Return [X, Y] of the center of cell containing provided text 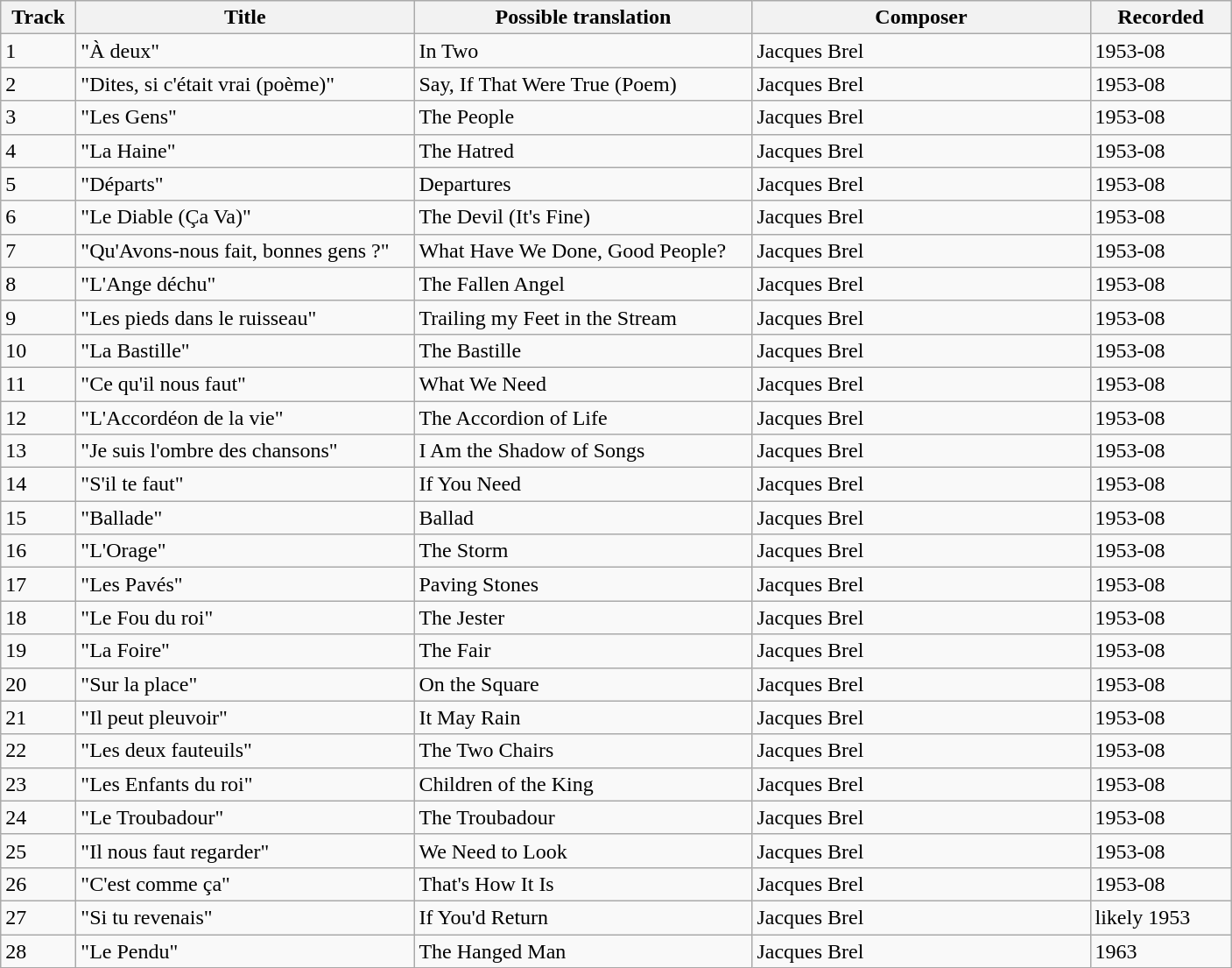
If You Need [583, 484]
"Ce qu'il nous faut" [245, 384]
"Les Enfants du roi" [245, 784]
It May Rain [583, 717]
"C'est comme ça" [245, 884]
"Le Troubadour" [245, 817]
Composer [921, 18]
1 [39, 51]
28 [39, 950]
"Je suis l'ombre des chansons" [245, 451]
22 [39, 751]
The Two Chairs [583, 751]
likely 1953 [1161, 917]
"Ballade" [245, 518]
Paving Stones [583, 584]
The Fallen Angel [583, 284]
The Hanged Man [583, 950]
The Hatred [583, 151]
7 [39, 251]
Title [245, 18]
"Sur la place" [245, 684]
"À deux" [245, 51]
The Storm [583, 551]
11 [39, 384]
8 [39, 284]
19 [39, 651]
14 [39, 484]
"Dites, si c'était vrai (poème)" [245, 84]
"Les Gens" [245, 117]
"Le Diable (Ça Va)" [245, 217]
"Qu'Avons-nous fait, bonnes gens ?" [245, 251]
"L'Orage" [245, 551]
25 [39, 851]
"Les pieds dans le ruisseau" [245, 317]
The Troubadour [583, 817]
Departures [583, 184]
We Need to Look [583, 851]
Track [39, 18]
"L'Ange déchu" [245, 284]
18 [39, 618]
21 [39, 717]
On the Square [583, 684]
Recorded [1161, 18]
What We Need [583, 384]
24 [39, 817]
15 [39, 518]
The Accordion of Life [583, 418]
2 [39, 84]
16 [39, 551]
23 [39, 784]
12 [39, 418]
10 [39, 350]
The Jester [583, 618]
The Bastille [583, 350]
1963 [1161, 950]
13 [39, 451]
In Two [583, 51]
3 [39, 117]
Say, If That Were True (Poem) [583, 84]
6 [39, 217]
"Il nous faut regarder" [245, 851]
The People [583, 117]
"La Foire" [245, 651]
20 [39, 684]
"La Bastille" [245, 350]
Possible translation [583, 18]
Ballad [583, 518]
"S'il te faut" [245, 484]
"L'Accordéon de la vie" [245, 418]
4 [39, 151]
9 [39, 317]
That's How It Is [583, 884]
"Les deux fauteuils" [245, 751]
I Am the Shadow of Songs [583, 451]
The Devil (It's Fine) [583, 217]
"Le Fou du roi" [245, 618]
What Have We Done, Good People? [583, 251]
"Les Pavés" [245, 584]
Trailing my Feet in the Stream [583, 317]
5 [39, 184]
"Départs" [245, 184]
"Il peut pleuvoir" [245, 717]
The Fair [583, 651]
26 [39, 884]
27 [39, 917]
"Le Pendu" [245, 950]
"La Haine" [245, 151]
"Si tu revenais" [245, 917]
Children of the King [583, 784]
17 [39, 584]
If You'd Return [583, 917]
